Extract the (X, Y) coordinate from the center of the cell holding the provided text.  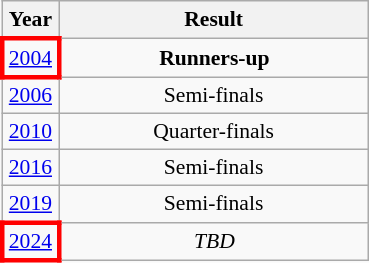
TBD (214, 242)
Quarter-finals (214, 132)
2010 (30, 132)
2024 (30, 242)
2004 (30, 58)
2016 (30, 168)
2019 (30, 204)
Year (30, 20)
Result (214, 20)
Runners-up (214, 58)
2006 (30, 96)
